From the cell containing the given text, extract its center point as (X, Y) coordinate. 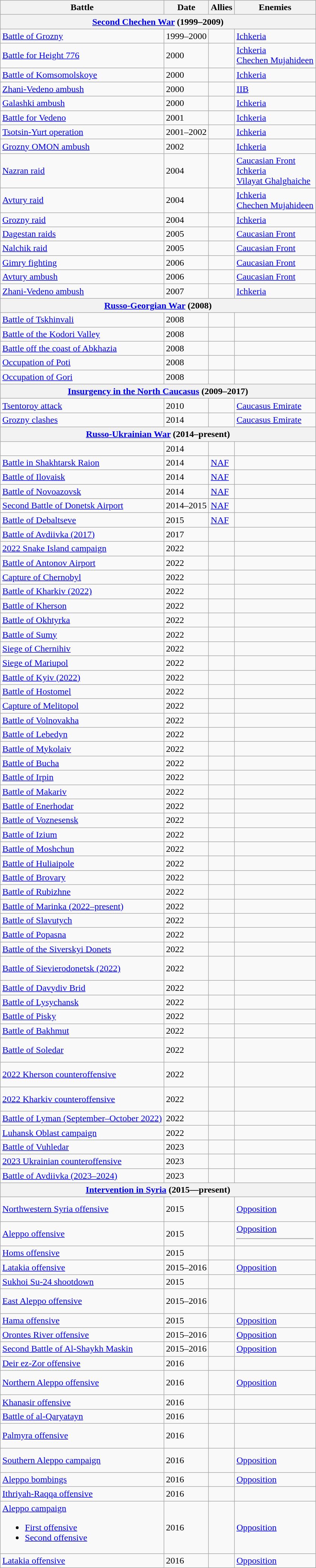
Battle of Sumy (82, 634)
Orontes River offensive (82, 1335)
Battle of Bakhmut (82, 1031)
Avtury ambush (82, 277)
Galashki ambush (82, 103)
2001–2002 (187, 132)
2022 Kherson counteroffensive (82, 1075)
Battle of Irpin (82, 777)
Battle of Antonov Airport (82, 563)
Battle of Lebedyn (82, 735)
Battle of Soledar (82, 1050)
Battle of Tskhinvali (82, 320)
Hama offensive (82, 1320)
Battle of the Kodori Valley (82, 334)
Grozny raid (82, 220)
Battle of Kyiv (2022) (82, 677)
Second Battle of Al-Shaykh Maskin (82, 1349)
Battle of Moshchun (82, 849)
2017 (187, 534)
Battle of Rubizhne (82, 892)
Homs offensive (82, 1253)
2023 Ukrainian counteroffensive (82, 1161)
Dagestan raids (82, 234)
Ithriyah-Raqqa offensive (82, 1494)
Khanasir offensive (82, 1402)
1999–2000 (187, 36)
Caucasian Front IchkeriaVilayat Ghalghaiche (275, 171)
Battle of Bucha (82, 763)
Tsentoroy attack (82, 405)
Battle of Slavutych (82, 921)
Siege of Chernihiv (82, 649)
Allies (222, 8)
Battle of Kharkiv (2022) (82, 591)
Battle of Huliaipole (82, 863)
Occupation of Gori (82, 377)
2022 Snake Island campaign (82, 549)
Battle of Enerhodar (82, 806)
Battle of the Siverskyi Donets (82, 949)
Palmyra offensive (82, 1435)
Battle of Kherson (82, 606)
Intervention in Syria (2015––present) (158, 1190)
Battle of Sievierodonetsk (2022) (82, 969)
Capture of Melitopol (82, 706)
Grozny clashes (82, 420)
2002 (187, 146)
Battle of Lysychansk (82, 1002)
2022 Kharkiv counteroffensive (82, 1099)
Deir ez-Zor offensive (82, 1363)
Aleppo bombings (82, 1480)
Northern Aleppo offensive (82, 1383)
Northwestern Syria offensive (82, 1209)
Siege of Mariupol (82, 663)
2001 (187, 118)
Battle of Voznesensk (82, 820)
Battle of Komsomolskoye (82, 75)
Battle of Popasna (82, 935)
Battle of Okhtyrka (82, 620)
Battle of Marinka (2022–present) (82, 906)
Battle of Mykolaiv (82, 749)
Battle of Novoazovsk (82, 491)
Battle of Izium (82, 835)
Capture of Chernobyl (82, 577)
Battle of Makariv (82, 792)
Aleppo offensive (82, 1234)
Battle (82, 8)
Battle of Avdiivka (2017) (82, 534)
2014–2015 (187, 506)
Tsotsin-Yurt operation (82, 132)
Russo-Ukrainian War (2014–present) (158, 434)
Battle for Height 776 (82, 56)
Battle of Volnovakha (82, 720)
Russo-Georgian War (2008) (158, 305)
Battle of Debaltseve (82, 520)
Battle of Brovary (82, 877)
Enemies (275, 8)
Battle of al-Qaryatayn (82, 1416)
Sukhoi Su-24 shootdown (82, 1282)
East Aleppo offensive (82, 1301)
Occupation of Poti (82, 363)
Battle of Vuhledar (82, 1147)
Grozny OMON ambush (82, 146)
IIB (275, 89)
Battle of Ilovaisk (82, 477)
2010 (187, 405)
Insurgency in the North Caucasus (2009–2017) (158, 391)
Battle of Grozny (82, 36)
Battle of Davydiv Brid (82, 988)
Avtury raid (82, 200)
Battle for Vedeno (82, 118)
Luhansk Oblast campaign (82, 1133)
Battle of Pisky (82, 1016)
Nazran raid (82, 171)
Battle of Hostomel (82, 692)
Second Battle of Donetsk Airport (82, 506)
Battle off the coast of Abkhazia (82, 348)
Southern Aleppo campaign (82, 1460)
Gimry fighting (82, 263)
Date (187, 8)
Battle in Shakhtarsk Raion (82, 463)
Battle of Avdiivka (2023–2024) (82, 1176)
2007 (187, 291)
Battle of Lyman (September–October 2022) (82, 1118)
Aleppo campaignFirst offensiveSecond offensive (82, 1527)
Second Chechen War (1999–2009) (158, 22)
Nalchik raid (82, 248)
